Determine the [x, y] coordinate at the center of the cell enclosing the given text.  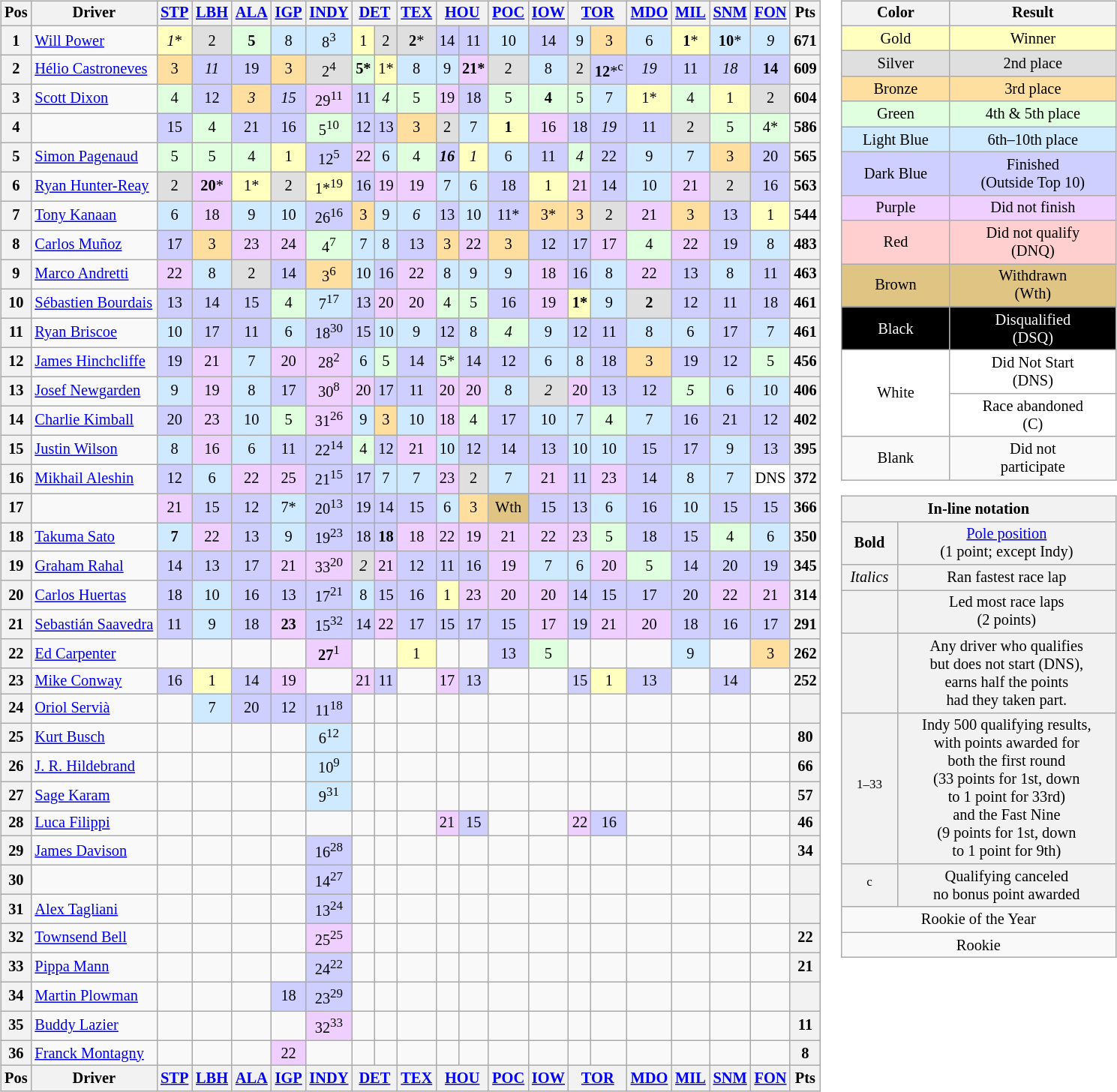
402 [805, 420]
32 [16, 937]
Pippa Mann [94, 967]
671 [805, 40]
252 [805, 681]
Led most race laps(2 points) [1007, 612]
Gold [896, 38]
J. R. Hildebrand [94, 766]
Sébastien Bourdais [94, 303]
931 [329, 796]
Finished(Outside Top 10) [1032, 174]
James Davison [94, 850]
Townsend Bell [94, 937]
1427 [329, 879]
7* [289, 508]
544 [805, 216]
Color [896, 13]
Pole position(1 point; except Indy) [1007, 543]
2* [416, 40]
Will Power [94, 40]
Any driver who qualifiesbut does not start (DNS),earns half the pointshad they taken part. [1007, 673]
Did not qualify(DNQ) [1032, 242]
Kurt Busch [94, 738]
Carlos Huertas [94, 595]
Green [896, 114]
345 [805, 565]
James Hinchcliffe [94, 361]
2911 [329, 99]
80 [805, 738]
308 [329, 391]
66 [805, 766]
Bold [869, 543]
604 [805, 99]
3rd place [1032, 89]
1–33 [869, 788]
510 [329, 127]
83 [329, 40]
Charlie Kimball [94, 420]
3320 [329, 565]
Martin Plowman [94, 996]
Brown [896, 286]
2214 [329, 450]
46 [805, 823]
3233 [329, 1026]
Sage Karam [94, 796]
29 [16, 850]
366 [805, 508]
Justin Wilson [94, 450]
33 [16, 967]
314 [805, 595]
350 [805, 537]
563 [805, 186]
Italics [869, 577]
35 [16, 1026]
483 [805, 244]
Luca Filippi [94, 823]
Rookie of the Year [978, 919]
Qualifying canceledno bonus point awarded [1007, 886]
21* [473, 69]
Withdrawn(Wth) [1032, 286]
Black [896, 328]
4* [771, 127]
406 [805, 391]
Mike Conway [94, 681]
Marco Andretti [94, 274]
Graham Rahal [94, 565]
Race abandoned(C) [1032, 415]
2115 [329, 478]
27 [16, 796]
28 [16, 823]
Silver [896, 64]
565 [805, 157]
Franck Montagny [94, 1053]
c [869, 886]
1532 [329, 624]
1324 [329, 909]
Simon Pagenaud [94, 157]
In-line notation [978, 509]
White [896, 393]
Ryan Briscoe [94, 333]
1830 [329, 333]
586 [805, 127]
Mikhail Aleshin [94, 478]
1721 [329, 595]
291 [805, 624]
262 [805, 654]
30 [16, 879]
395 [805, 450]
Red [896, 242]
Did notparticipate [1032, 458]
Buddy Lazier [94, 1026]
Wth [509, 508]
Did Not Start(DNS) [1032, 372]
Ryan Hunter-Reay [94, 186]
1923 [329, 537]
Bronze [896, 89]
Light Blue [896, 139]
Hélio Castroneves [94, 69]
12*c [609, 69]
4th & 5th place [1032, 114]
Blank [896, 458]
2525 [329, 937]
20* [212, 186]
Carlos Muñoz [94, 244]
2nd place [1032, 64]
31 [16, 909]
Oriol Servià [94, 708]
26 [16, 766]
DNS [771, 478]
Tony Kanaan [94, 216]
125 [329, 157]
109 [329, 766]
Scott Dixon [94, 99]
282 [329, 361]
Rookie [978, 945]
372 [805, 478]
Purple [896, 208]
Sebastián Saavedra [94, 624]
456 [805, 361]
717 [329, 303]
Josef Newgarden [94, 391]
3* [548, 216]
Ed Carpenter [94, 654]
463 [805, 274]
3126 [329, 420]
57 [805, 796]
2422 [329, 967]
1118 [329, 708]
6th–10th place [1032, 139]
47 [329, 244]
Winner [1032, 38]
10* [731, 40]
612 [329, 738]
Result [1032, 13]
Alex Tagliani [94, 909]
2013 [329, 508]
Takuma Sato [94, 537]
Disqualified(DSQ) [1032, 328]
Ran fastest race lap [1007, 577]
Did not finish [1032, 208]
609 [805, 69]
1628 [329, 850]
271 [329, 654]
11* [509, 216]
Dark Blue [896, 174]
2329 [329, 996]
1*19 [329, 186]
2616 [329, 216]
